Return the [x, y] coordinate for the center point of the cell that contains the specified text.  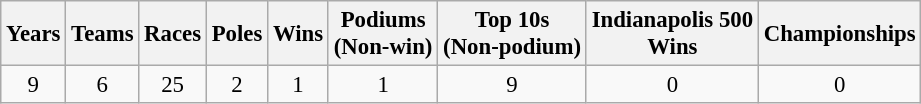
2 [236, 85]
Teams [102, 34]
Years [34, 34]
Poles [236, 34]
Championships [840, 34]
25 [173, 85]
Wins [298, 34]
Indianapolis 500Wins [672, 34]
6 [102, 85]
Top 10s(Non-podium) [512, 34]
Races [173, 34]
Podiums(Non-win) [382, 34]
